Determine the (X, Y) coordinate at the center of the cell enclosing the given text.  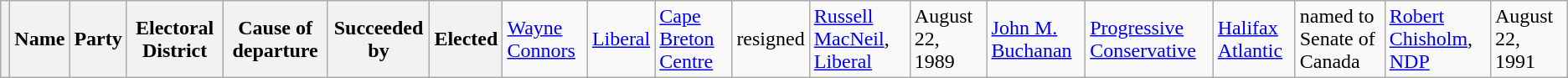
Halifax Atlantic (1254, 39)
Party (98, 39)
August 22, 1991 (1529, 39)
Cape Breton Centre (694, 39)
Succeeded by (379, 39)
Wayne Connors (544, 39)
Liberal (621, 39)
named to Senate of Canada (1340, 39)
Name (40, 39)
Elected (466, 39)
Electoral District (174, 39)
Robert Chisholm, NDP (1437, 39)
Cause of departure (275, 39)
Russell MacNeil, Liberal (859, 39)
August 22, 1989 (948, 39)
John M. Buchanan (1036, 39)
Progressive Conservative (1149, 39)
resigned (771, 39)
